Detect which cell encompasses the target text, then output its (X, Y) center coordinate. 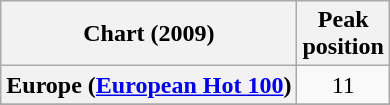
Europe (European Hot 100) (149, 85)
11 (343, 85)
Chart (2009) (149, 34)
Peakposition (343, 34)
